For the text-containing cell, return its midpoint in (X, Y) coordinate format. 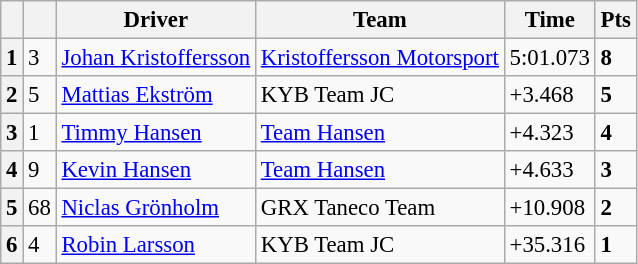
+3.468 (550, 95)
Robin Larsson (156, 245)
68 (40, 208)
+4.323 (550, 133)
Team (380, 20)
5:01.073 (550, 58)
Mattias Ekström (156, 95)
+10.908 (550, 208)
8 (616, 58)
+4.633 (550, 170)
+35.316 (550, 245)
Kristoffersson Motorsport (380, 58)
Time (550, 20)
Kevin Hansen (156, 170)
6 (12, 245)
Driver (156, 20)
Pts (616, 20)
9 (40, 170)
Johan Kristoffersson (156, 58)
GRX Taneco Team (380, 208)
Timmy Hansen (156, 133)
Niclas Grönholm (156, 208)
